Identify which cell holds the provided text, then report its [x, y] central coordinate. 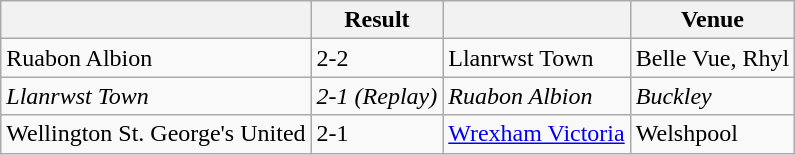
Belle Vue, Rhyl [712, 58]
2-2 [377, 58]
Wrexham Victoria [536, 134]
Wellington St. George's United [156, 134]
Welshpool [712, 134]
2-1 (Replay) [377, 96]
Buckley [712, 96]
Result [377, 20]
2-1 [377, 134]
Venue [712, 20]
